Return the (x, y) coordinate for the center point of the cell that contains the specified text.  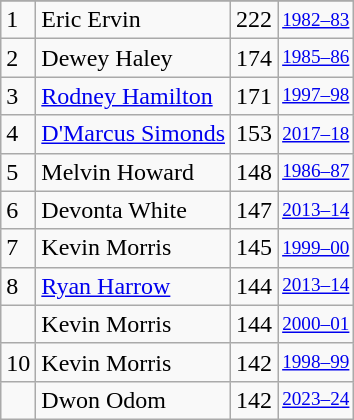
174 (254, 58)
Dewey Haley (134, 58)
2 (18, 58)
147 (254, 210)
10 (18, 362)
2017–18 (316, 134)
2000–01 (316, 324)
D'Marcus Simonds (134, 134)
7 (18, 248)
148 (254, 172)
5 (18, 172)
145 (254, 248)
1999–00 (316, 248)
222 (254, 20)
Melvin Howard (134, 172)
8 (18, 286)
2023–24 (316, 400)
Eric Ervin (134, 20)
Dwon Odom (134, 400)
1998–99 (316, 362)
1982–83 (316, 20)
1997–98 (316, 96)
Ryan Harrow (134, 286)
6 (18, 210)
Rodney Hamilton (134, 96)
1 (18, 20)
171 (254, 96)
4 (18, 134)
153 (254, 134)
1986–87 (316, 172)
3 (18, 96)
1985–86 (316, 58)
Devonta White (134, 210)
